Identify which cell holds the provided text, then report its [x, y] central coordinate. 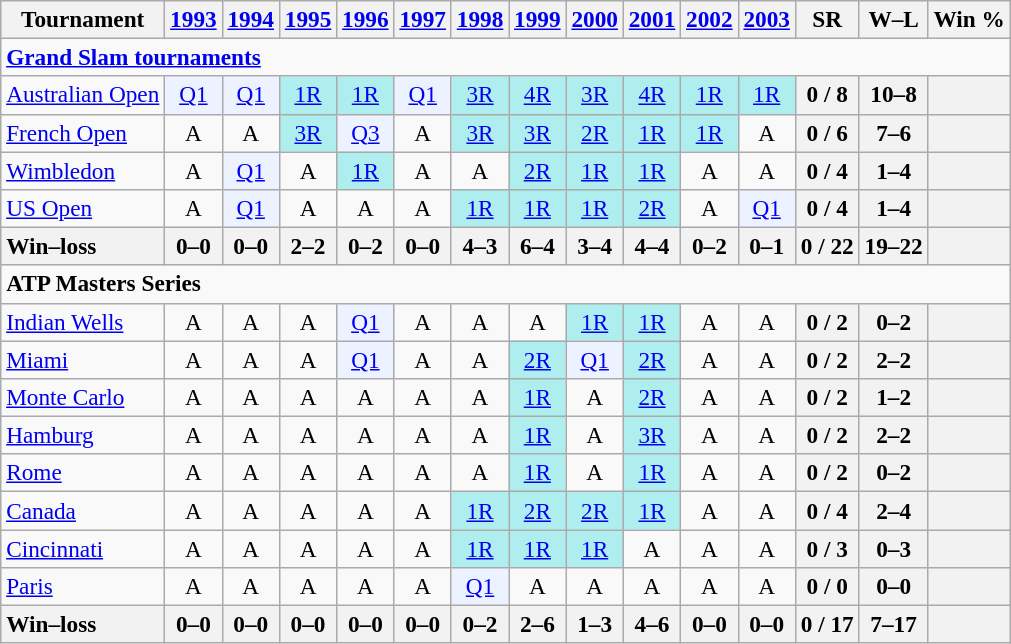
US Open [83, 208]
0 / 17 [827, 624]
0–3 [894, 548]
0 / 0 [827, 586]
4–6 [652, 624]
W–L [894, 19]
ATP Masters Series [506, 284]
2–4 [894, 510]
1996 [366, 19]
6–4 [538, 246]
4–4 [652, 246]
Monte Carlo [83, 397]
Hamburg [83, 435]
Q3 [366, 133]
2002 [710, 19]
0 / 22 [827, 246]
1995 [308, 19]
0 / 3 [827, 548]
1998 [480, 19]
7–17 [894, 624]
Australian Open [83, 95]
7–6 [894, 133]
Win % [969, 19]
1–2 [894, 397]
French Open [83, 133]
Tournament [83, 19]
2001 [652, 19]
Indian Wells [83, 322]
1993 [194, 19]
0 / 8 [827, 95]
10–8 [894, 95]
2–6 [538, 624]
3–4 [594, 246]
Rome [83, 473]
1994 [250, 19]
1999 [538, 19]
Grand Slam tournaments [506, 57]
Wimbledon [83, 170]
2003 [766, 19]
Cincinnati [83, 548]
1997 [422, 19]
0 / 6 [827, 133]
Canada [83, 510]
1–3 [594, 624]
2000 [594, 19]
Paris [83, 586]
SR [827, 19]
19–22 [894, 246]
4–3 [480, 246]
Miami [83, 359]
0–1 [766, 246]
